Capture the cell that displays the provided text and extract its [x, y] central coordinate. 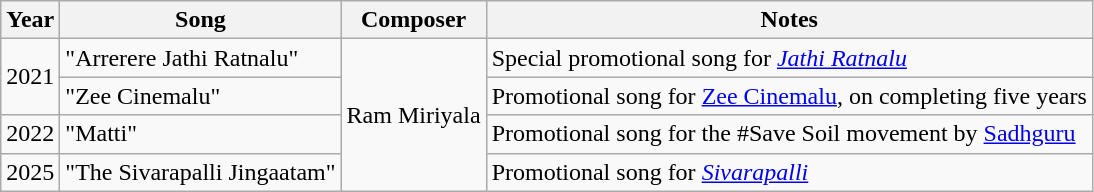
2022 [30, 134]
Promotional song for Sivarapalli [789, 172]
Promotional song for Zee Cinemalu, on completing five years [789, 96]
Ram Miriyala [414, 115]
"Matti" [200, 134]
"Zee Cinemalu" [200, 96]
Promotional song for the #Save Soil movement by Sadhguru [789, 134]
"Arrerere Jathi Ratnalu" [200, 58]
"The Sivarapalli Jingaatam" [200, 172]
Notes [789, 20]
2025 [30, 172]
Composer [414, 20]
2021 [30, 77]
Special promotional song for Jathi Ratnalu [789, 58]
Song [200, 20]
Year [30, 20]
